Extract the (X, Y) coordinate from the center of the cell holding the provided text.  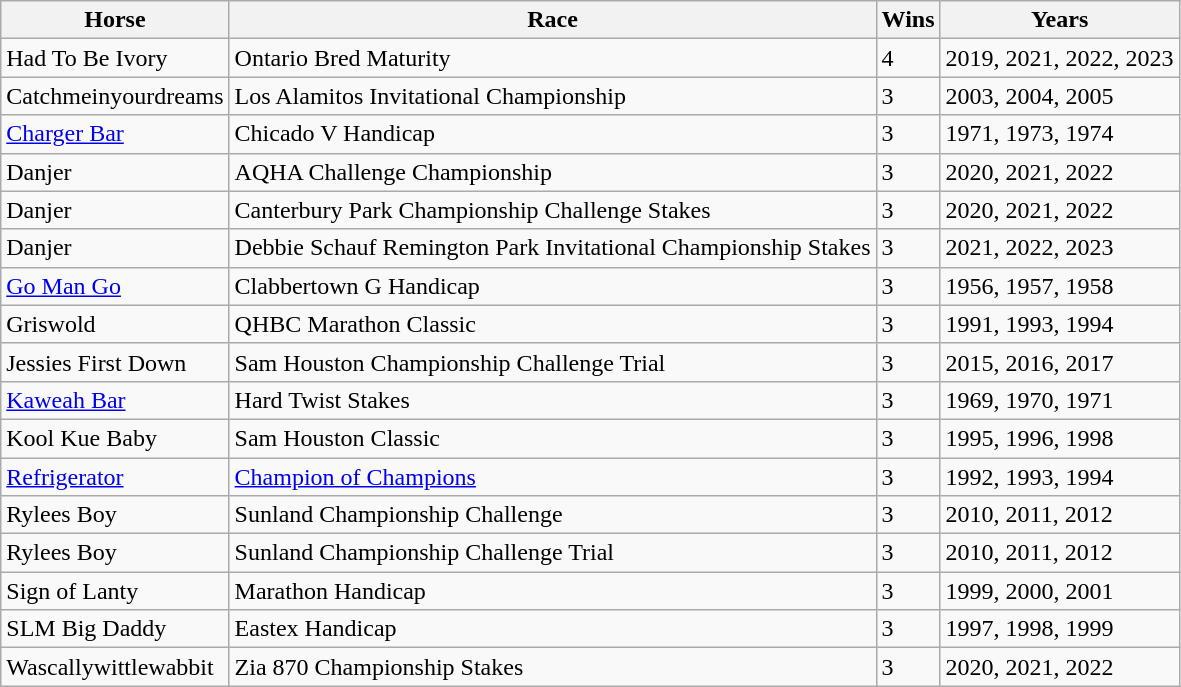
Wascallywittlewabbit (115, 667)
Catchmeinyourdreams (115, 96)
Hard Twist Stakes (552, 400)
Debbie Schauf Remington Park Invitational Championship Stakes (552, 248)
2015, 2016, 2017 (1060, 362)
Kool Kue Baby (115, 438)
Zia 870 Championship Stakes (552, 667)
Ontario Bred Maturity (552, 58)
1971, 1973, 1974 (1060, 134)
Sam Houston Championship Challenge Trial (552, 362)
Had To Be Ivory (115, 58)
Chicado V Handicap (552, 134)
1969, 1970, 1971 (1060, 400)
Years (1060, 20)
Kaweah Bar (115, 400)
1997, 1998, 1999 (1060, 629)
Champion of Champions (552, 477)
1999, 2000, 2001 (1060, 591)
Go Man Go (115, 286)
Sunland Championship Challenge (552, 515)
2019, 2021, 2022, 2023 (1060, 58)
Clabbertown G Handicap (552, 286)
Race (552, 20)
2003, 2004, 2005 (1060, 96)
1956, 1957, 1958 (1060, 286)
4 (908, 58)
Horse (115, 20)
Refrigerator (115, 477)
Sign of Lanty (115, 591)
2021, 2022, 2023 (1060, 248)
Wins (908, 20)
1991, 1993, 1994 (1060, 324)
SLM Big Daddy (115, 629)
Jessies First Down (115, 362)
Sam Houston Classic (552, 438)
1992, 1993, 1994 (1060, 477)
Sunland Championship Challenge Trial (552, 553)
QHBC Marathon Classic (552, 324)
Charger Bar (115, 134)
AQHA Challenge Championship (552, 172)
Eastex Handicap (552, 629)
1995, 1996, 1998 (1060, 438)
Los Alamitos Invitational Championship (552, 96)
Canterbury Park Championship Challenge Stakes (552, 210)
Griswold (115, 324)
Marathon Handicap (552, 591)
